Return (x, y) of the center of cell containing provided text 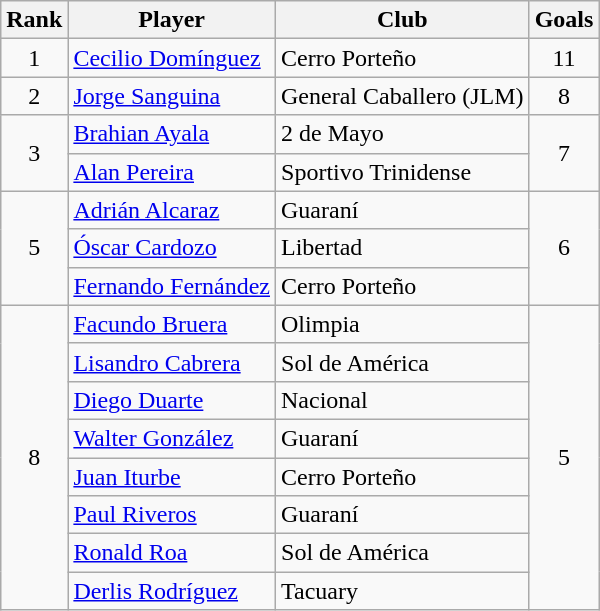
Walter González (172, 438)
Alan Pereira (172, 172)
Jorge Sanguina (172, 96)
Cecilio Domínguez (172, 58)
2 (34, 96)
Adrián Alcaraz (172, 210)
1 (34, 58)
General Caballero (JLM) (403, 96)
Sportivo Trinidense (403, 172)
Ronald Roa (172, 553)
Nacional (403, 400)
6 (564, 248)
Facundo Bruera (172, 324)
11 (564, 58)
2 de Mayo (403, 134)
Goals (564, 20)
3 (34, 153)
Paul Riveros (172, 515)
Fernando Fernández (172, 286)
Club (403, 20)
Libertad (403, 248)
Tacuary (403, 591)
Diego Duarte (172, 400)
Brahian Ayala (172, 134)
7 (564, 153)
Player (172, 20)
Rank (34, 20)
Olimpia (403, 324)
Derlis Rodríguez (172, 591)
Juan Iturbe (172, 477)
Óscar Cardozo (172, 248)
Lisandro Cabrera (172, 362)
